From the cell containing the given text, extract its center point as (x, y) coordinate. 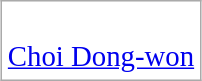
Choi Dong-won (100, 40)
